From the cell containing the given text, extract its center point as [X, Y] coordinate. 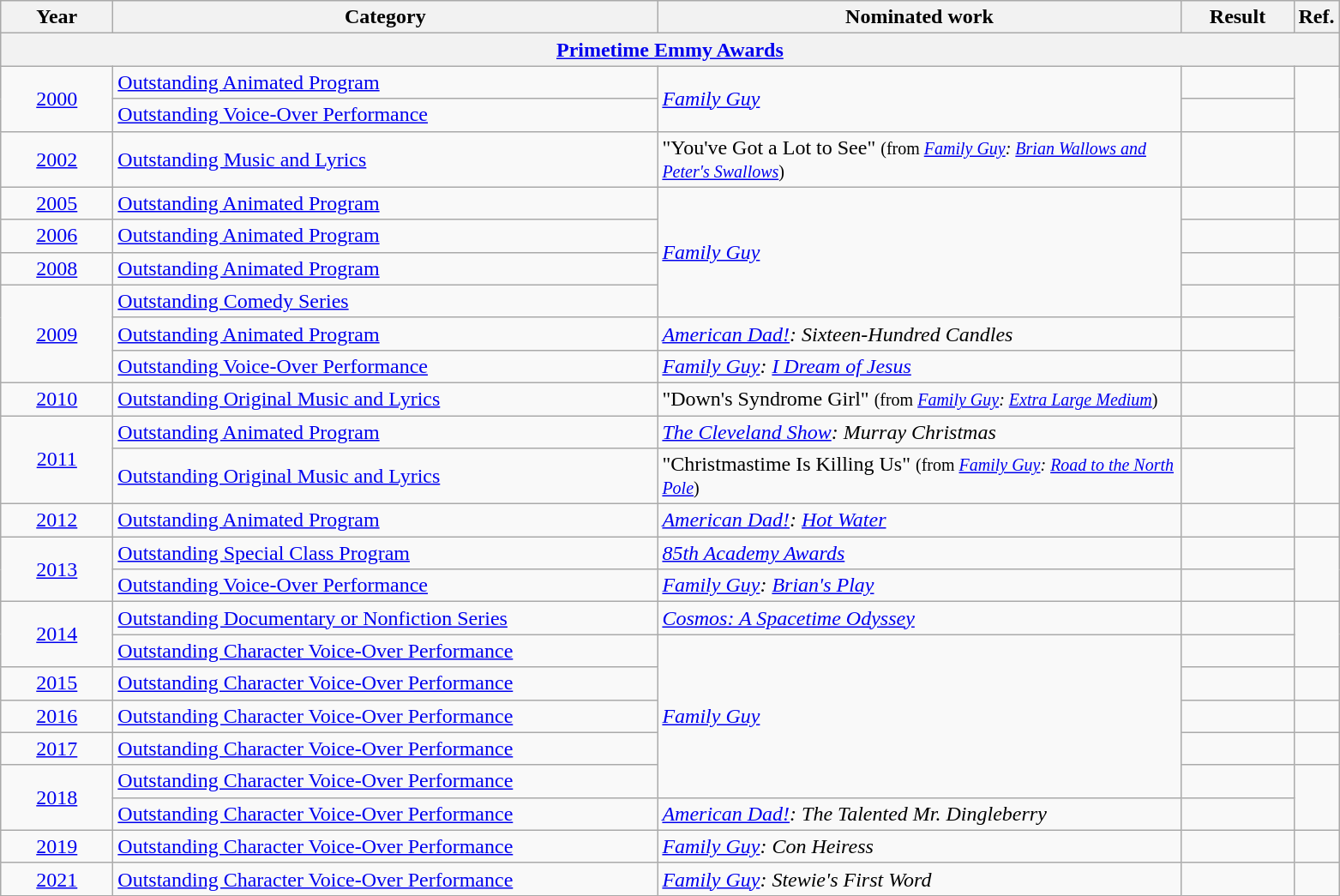
Result [1238, 17]
2017 [57, 749]
2019 [57, 846]
2021 [57, 879]
Family Guy: Brian's Play [919, 586]
2008 [57, 268]
85th Academy Awards [919, 553]
"Christmastime Is Killing Us" (from Family Guy: Road to the North Pole) [919, 477]
Category [386, 17]
Year [57, 17]
American Dad!: The Talented Mr. Dingleberry [919, 814]
2006 [57, 236]
2013 [57, 569]
Nominated work [919, 17]
Family Guy: Stewie's First Word [919, 879]
"Down's Syndrome Girl" (from Family Guy: Extra Large Medium) [919, 399]
American Dad!: Sixteen-Hundred Candles [919, 334]
2005 [57, 203]
Family Guy: Con Heiress [919, 846]
American Dad!: Hot Water [919, 520]
Cosmos: A Spacetime Odyssey [919, 618]
Outstanding Special Class Program [386, 553]
Family Guy: I Dream of Jesus [919, 366]
Outstanding Comedy Series [386, 301]
2012 [57, 520]
2010 [57, 399]
2002 [57, 159]
2018 [57, 797]
2014 [57, 634]
Primetime Emmy Awards [670, 50]
Outstanding Documentary or Nonfiction Series [386, 618]
2011 [57, 460]
2009 [57, 334]
2000 [57, 99]
Outstanding Music and Lyrics [386, 159]
2016 [57, 716]
Ref. [1317, 17]
The Cleveland Show: Murray Christmas [919, 431]
"You've Got a Lot to See" (from Family Guy: Brian Wallows and Peter's Swallows) [919, 159]
2015 [57, 683]
